Return [X, Y] of the center of cell containing provided text 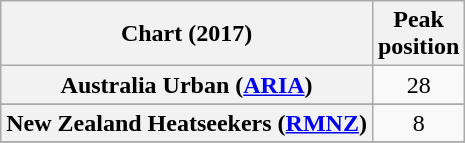
Peak position [418, 34]
Australia Urban (ARIA) [187, 85]
28 [418, 85]
Chart (2017) [187, 34]
8 [418, 123]
New Zealand Heatseekers (RMNZ) [187, 123]
